Determine the (X, Y) coordinate at the center of the cell enclosing the given text.  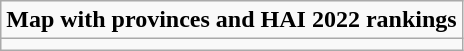
Map with provinces and HAI 2022 rankings (232, 20)
